Capture the cell that displays the provided text and extract its [x, y] central coordinate. 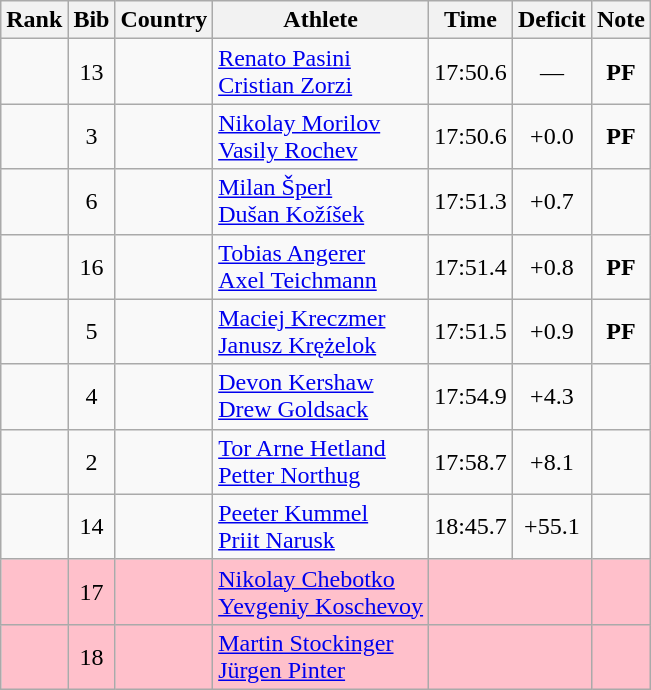
Deficit [552, 20]
+0.9 [552, 332]
Martin StockingerJürgen Pinter [321, 656]
+8.1 [552, 462]
17:51.3 [471, 202]
Note [620, 20]
Athlete [321, 20]
18:45.7 [471, 526]
2 [92, 462]
17:54.9 [471, 396]
5 [92, 332]
+4.3 [552, 396]
— [552, 72]
Bib [92, 20]
18 [92, 656]
Rank [34, 20]
4 [92, 396]
Devon KershawDrew Goldsack [321, 396]
+0.7 [552, 202]
17 [92, 592]
+55.1 [552, 526]
Renato PasiniCristian Zorzi [321, 72]
Tobias AngererAxel Teichmann [321, 266]
17:51.5 [471, 332]
Country [164, 20]
+0.0 [552, 136]
Nikolay ChebotkoYevgeniy Koschevoy [321, 592]
Peeter KummelPriit Narusk [321, 526]
3 [92, 136]
14 [92, 526]
+0.8 [552, 266]
17:58.7 [471, 462]
16 [92, 266]
Milan ŠperlDušan Kožíšek [321, 202]
Maciej KreczmerJanusz Krężelok [321, 332]
Nikolay MorilovVasily Rochev [321, 136]
Tor Arne HetlandPetter Northug [321, 462]
Time [471, 20]
17:51.4 [471, 266]
6 [92, 202]
13 [92, 72]
